Pinpoint the cell where the given text exists, returning its (x, y) midpoint coordinate. 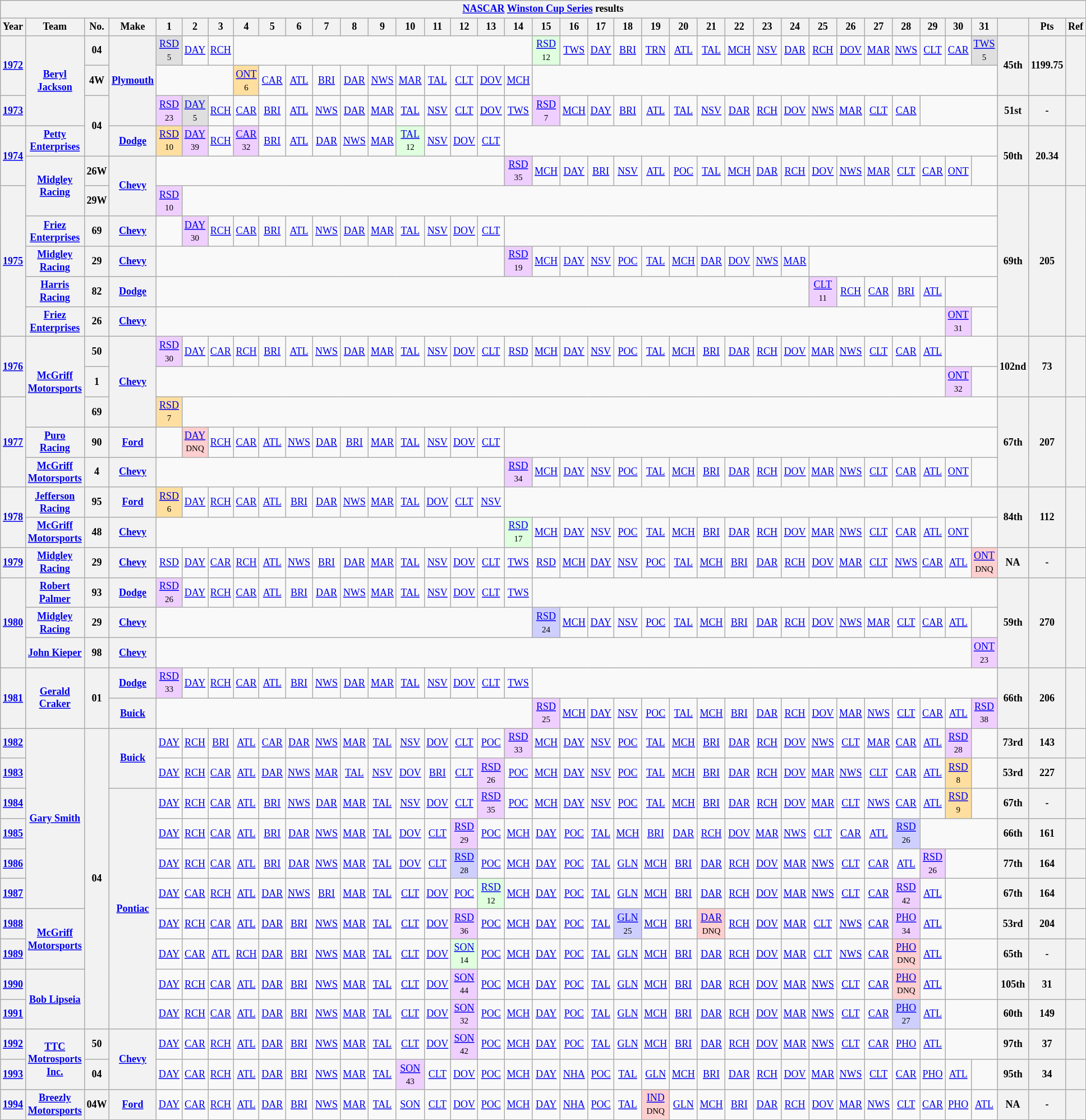
77th (1013, 864)
No. (96, 27)
04W (96, 1105)
1988 (13, 924)
1992 (13, 1044)
CAR32 (246, 141)
DAY30 (195, 231)
1986 (13, 864)
18 (628, 27)
RSD9 (958, 804)
RSD34 (518, 472)
21 (711, 27)
RSD6 (169, 502)
6 (300, 27)
227 (1047, 773)
51st (1013, 111)
1973 (13, 111)
1987 (13, 894)
DARDNQ (711, 924)
270 (1047, 623)
17 (601, 27)
Puro Racing (55, 442)
DAYDNQ (195, 442)
60th (1013, 1015)
1989 (13, 954)
143 (1047, 743)
Bob Lipseia (55, 999)
8 (355, 27)
RSD25 (546, 713)
11 (438, 27)
ONT6 (246, 81)
NASCAR Winston Cup Series results (543, 9)
Harris Racing (55, 291)
5 (273, 27)
SON44 (464, 984)
TWS5 (984, 51)
Gary Smith (55, 819)
1985 (13, 834)
1976 (13, 367)
RSD8 (958, 773)
25 (823, 27)
73rd (1013, 743)
95th (1013, 1075)
1199.75 (1047, 65)
20.34 (1047, 156)
1974 (13, 156)
19 (656, 27)
13 (491, 27)
69th (1013, 261)
RSD23 (169, 111)
SON32 (464, 1015)
9 (383, 27)
1981 (13, 698)
45th (1013, 65)
1983 (13, 773)
1984 (13, 804)
29W (96, 201)
RSD5 (169, 51)
PHO34 (906, 924)
INDDNQ (656, 1105)
RSD19 (518, 261)
PHO27 (906, 1015)
RSD29 (464, 834)
Breezly Motorsports (55, 1105)
John Kieper (55, 653)
1982 (13, 743)
1977 (13, 442)
ONT32 (958, 382)
Team (55, 27)
20 (684, 27)
Make (133, 27)
TAL12 (410, 141)
Pontiac (133, 909)
1978 (13, 517)
14 (518, 27)
1975 (13, 261)
73 (1047, 367)
Jefferson Racing (55, 502)
SON (410, 1105)
65th (1013, 954)
Petty Enterprises (55, 141)
Plymouth (133, 81)
Pts (1047, 27)
48 (96, 533)
Ref (1076, 27)
95 (96, 502)
93 (96, 593)
1972 (13, 65)
Robert Palmer (55, 593)
204 (1047, 924)
84th (1013, 517)
2 (195, 27)
RSD24 (546, 623)
22 (739, 27)
1990 (13, 984)
30 (958, 27)
12 (464, 27)
ONT31 (958, 322)
RSD42 (906, 894)
206 (1047, 698)
CLT11 (823, 291)
RSD17 (518, 533)
34 (1047, 1075)
59th (1013, 623)
7 (326, 27)
Beryl Jackson (55, 81)
DAY39 (195, 141)
112 (1047, 517)
SON43 (410, 1075)
98 (96, 653)
90 (96, 442)
28 (906, 27)
TRN (656, 51)
10 (410, 27)
105th (1013, 984)
205 (1047, 261)
1979 (13, 563)
3 (220, 27)
1980 (13, 623)
97th (1013, 1044)
Gerald Craker (55, 698)
RSD38 (984, 713)
RSD30 (169, 352)
149 (1047, 1015)
ONT23 (984, 653)
DAY5 (195, 111)
161 (1047, 834)
SON14 (464, 954)
15 (546, 27)
50th (1013, 156)
102nd (1013, 367)
37 (1047, 1044)
26W (96, 171)
ONTDNQ (984, 563)
01 (96, 698)
1994 (13, 1105)
23 (767, 27)
4W (96, 81)
1991 (13, 1015)
TTC Motrosports Inc. (55, 1059)
SON42 (464, 1044)
24 (795, 27)
1993 (13, 1075)
207 (1047, 442)
27 (878, 27)
16 (574, 27)
Year (13, 27)
RSD36 (464, 924)
82 (96, 291)
GLN25 (628, 924)
